Output the (x, y) coordinate of the center of the cell containing the given text.  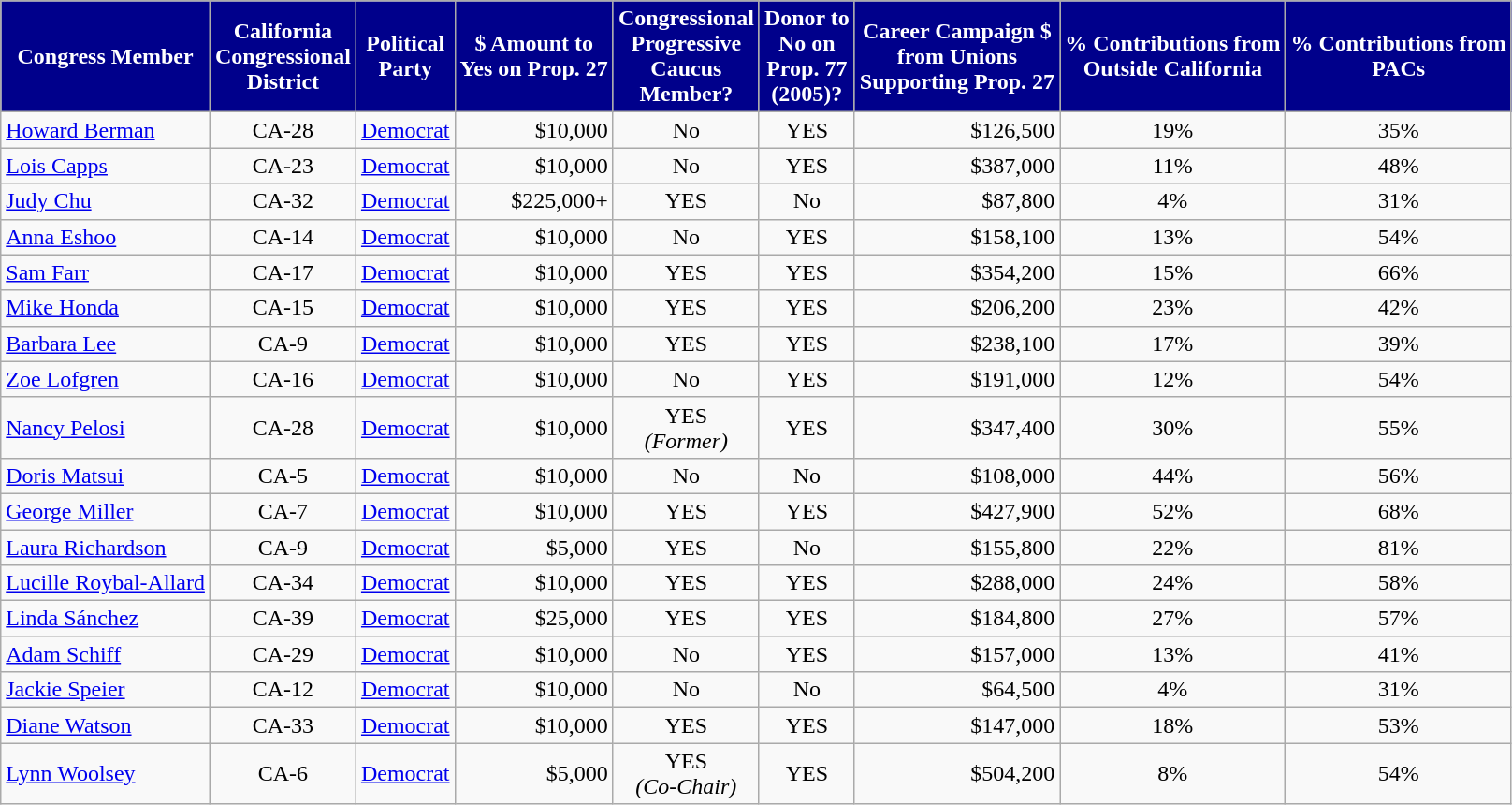
39% (1398, 344)
CA-6 (283, 773)
Lucille Roybal-Allard (106, 583)
$206,200 (956, 308)
$184,800 (956, 619)
56% (1398, 476)
$157,000 (956, 654)
17% (1173, 344)
CA-5 (283, 476)
30% (1173, 427)
19% (1173, 130)
Adam Schiff (106, 654)
CA-17 (283, 272)
% Contributions fromOutside California (1173, 56)
55% (1398, 427)
18% (1173, 725)
George Miller (106, 511)
$427,900 (956, 511)
$126,500 (956, 130)
11% (1173, 166)
$87,800 (956, 201)
44% (1173, 476)
CA-14 (283, 237)
Zoe Lofgren (106, 379)
CA-12 (283, 690)
Anna Eshoo (106, 237)
$108,000 (956, 476)
Mike Honda (106, 308)
53% (1398, 725)
Doris Matsui (106, 476)
$25,000 (533, 619)
Judy Chu (106, 201)
$504,200 (956, 773)
57% (1398, 619)
8% (1173, 773)
Jackie Speier (106, 690)
22% (1173, 548)
$147,000 (956, 725)
$155,800 (956, 548)
81% (1398, 548)
Laura Richardson (106, 548)
Diane Watson (106, 725)
CA-29 (283, 654)
Lynn Woolsey (106, 773)
% Contributions fromPACs (1398, 56)
$ Amount toYes on Prop. 27 (533, 56)
CA-32 (283, 201)
12% (1173, 379)
$225,000+ (533, 201)
66% (1398, 272)
35% (1398, 130)
$387,000 (956, 166)
CongressionalProgressiveCaucusMember? (686, 56)
CA-15 (283, 308)
$347,400 (956, 427)
Nancy Pelosi (106, 427)
$158,100 (956, 237)
58% (1398, 583)
52% (1173, 511)
$238,100 (956, 344)
Howard Berman (106, 130)
Lois Capps (106, 166)
Sam Farr (106, 272)
Donor toNo onProp. 77(2005)? (807, 56)
PoliticalParty (405, 56)
27% (1173, 619)
Career Campaign $from UnionsSupporting Prop. 27 (956, 56)
$64,500 (956, 690)
68% (1398, 511)
CA-39 (283, 619)
Barbara Lee (106, 344)
$354,200 (956, 272)
48% (1398, 166)
Linda Sánchez (106, 619)
24% (1173, 583)
$288,000 (956, 583)
15% (1173, 272)
CA-16 (283, 379)
CA-33 (283, 725)
CA-34 (283, 583)
Congress Member (106, 56)
$191,000 (956, 379)
CA-7 (283, 511)
42% (1398, 308)
YES(Former) (686, 427)
23% (1173, 308)
CaliforniaCongressionalDistrict (283, 56)
CA-23 (283, 166)
YES(Co-Chair) (686, 773)
41% (1398, 654)
